For the text-containing cell, return its midpoint in [X, Y] coordinate format. 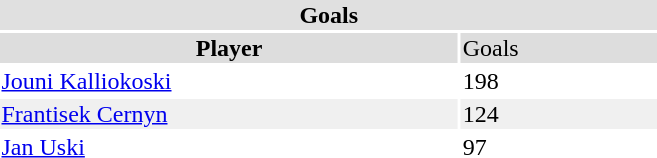
Frantisek Cernyn [229, 114]
Goals [559, 48]
Player [229, 48]
198 [559, 81]
Jouni Kalliokoski [229, 81]
124 [559, 114]
